Locate the cell with the specified text and output its [X, Y] center coordinate. 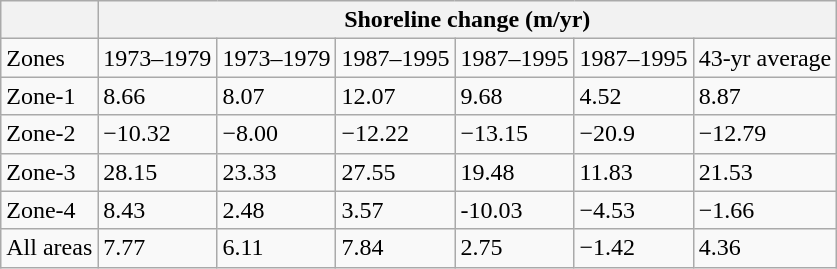
Zone-2 [50, 134]
All areas [50, 248]
11.83 [634, 172]
6.11 [276, 248]
7.77 [158, 248]
−12.22 [396, 134]
−4.53 [634, 210]
12.07 [396, 96]
43-yr average [765, 58]
2.48 [276, 210]
3.57 [396, 210]
-10.03 [514, 210]
8.43 [158, 210]
−12.79 [765, 134]
8.07 [276, 96]
4.52 [634, 96]
−20.9 [634, 134]
−1.42 [634, 248]
23.33 [276, 172]
Zones [50, 58]
Zone-3 [50, 172]
28.15 [158, 172]
9.68 [514, 96]
2.75 [514, 248]
Shoreline change (m/yr) [468, 20]
21.53 [765, 172]
27.55 [396, 172]
8.87 [765, 96]
7.84 [396, 248]
−10.32 [158, 134]
4.36 [765, 248]
19.48 [514, 172]
Zone-1 [50, 96]
8.66 [158, 96]
Zone-4 [50, 210]
−1.66 [765, 210]
−8.00 [276, 134]
−13.15 [514, 134]
